Identify which cell holds the provided text, then report its [X, Y] central coordinate. 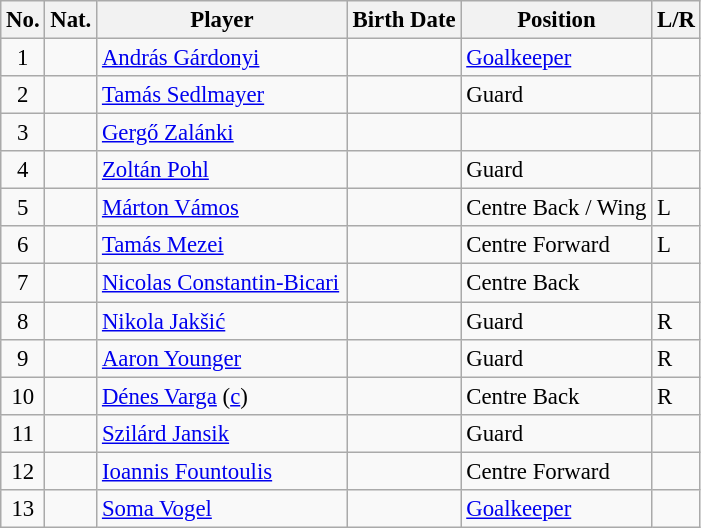
Aaron Younger [222, 358]
András Gárdonyi [222, 58]
Nikola Jakšić [222, 321]
10 [23, 396]
Gergő Zalánki [222, 133]
6 [23, 245]
1 [23, 58]
4 [23, 170]
No. [23, 20]
Nat. [71, 20]
Nicolas Constantin-Bicari [222, 283]
Birth Date [404, 20]
7 [23, 283]
Centre Back / Wing [556, 208]
Position [556, 20]
Dénes Varga (c) [222, 396]
Szilárd Jansik [222, 433]
11 [23, 433]
2 [23, 95]
9 [23, 358]
Soma Vogel [222, 509]
5 [23, 208]
Tamás Mezei [222, 245]
Márton Vámos [222, 208]
Ioannis Fountoulis [222, 471]
8 [23, 321]
12 [23, 471]
Player [222, 20]
Zoltán Pohl [222, 170]
Tamás Sedlmayer [222, 95]
13 [23, 509]
3 [23, 133]
L/R [676, 20]
